Locate the cell with the specified text and output its [X, Y] center coordinate. 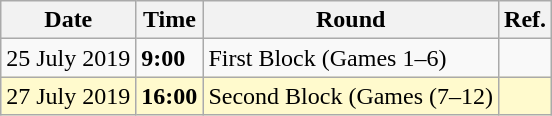
Ref. [526, 20]
25 July 2019 [68, 58]
27 July 2019 [68, 96]
Date [68, 20]
Time [170, 20]
9:00 [170, 58]
Round [351, 20]
16:00 [170, 96]
First Block (Games 1–6) [351, 58]
Second Block (Games (7–12) [351, 96]
